Provide the (x, y) coordinate of the cell's center where the given text is located.  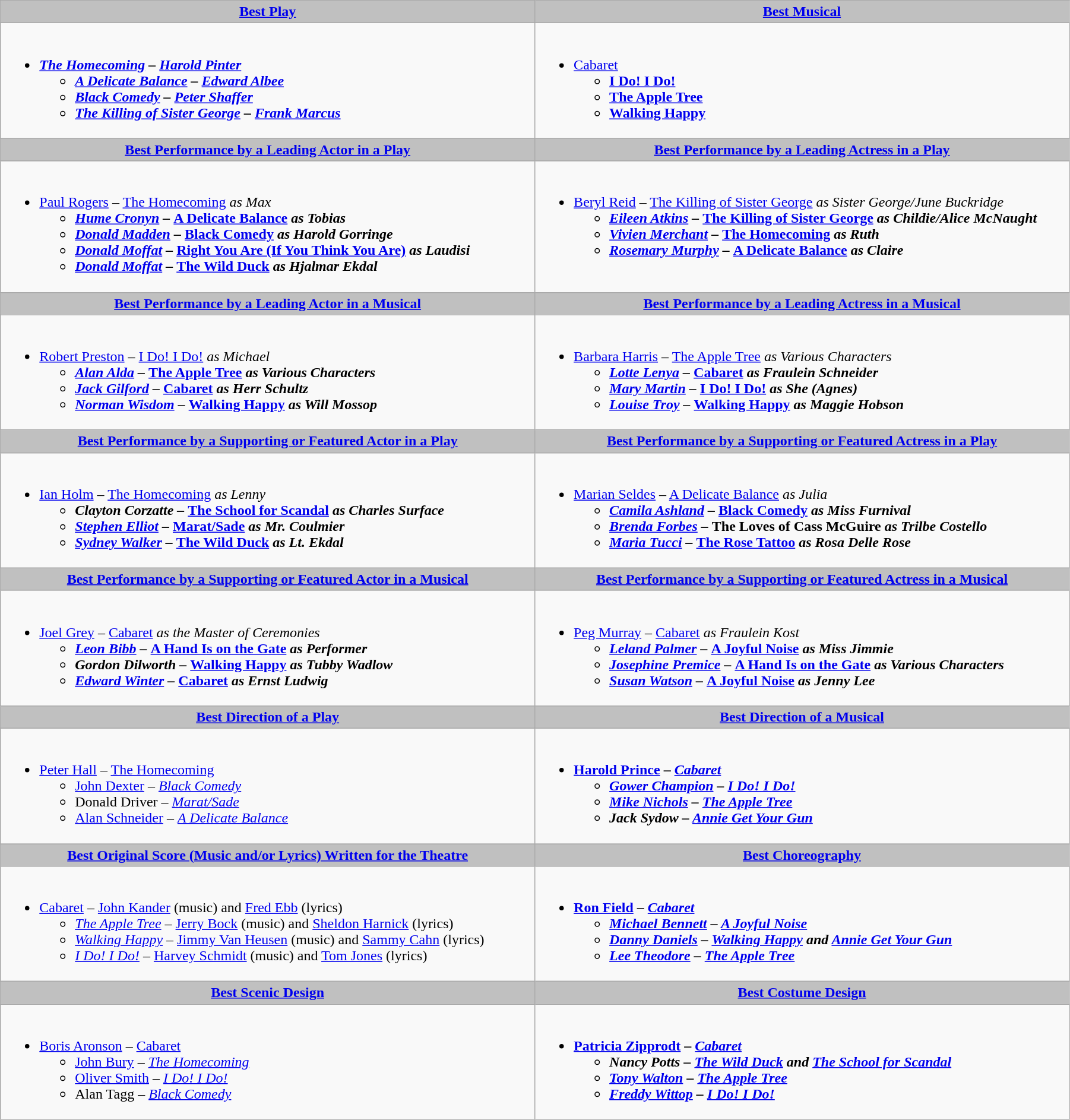
Best Performance by a Leading Actor in a Play (268, 150)
Best Costume Design (802, 993)
Best Original Score (Music and/or Lyrics) Written for the Theatre (268, 855)
Best Direction of a Play (268, 717)
Best Performance by a Supporting or Featured Actor in a Musical (268, 579)
Best Play (268, 12)
Peter Hall – The HomecomingJohn Dexter – Black ComedyDonald Driver – Marat/SadeAlan Schneider – A Delicate Balance (268, 786)
Best Performance by a Supporting or Featured Actor in a Play (268, 441)
Best Direction of a Musical (802, 717)
Best Performance by a Leading Actor in a Musical (268, 303)
Best Performance by a Supporting or Featured Actress in a Musical (802, 579)
Best Performance by a Supporting or Featured Actress in a Play (802, 441)
Best Musical (802, 12)
CabaretI Do! I Do!The Apple TreeWalking Happy (802, 81)
Best Scenic Design (268, 993)
Harold Prince – CabaretGower Champion – I Do! I Do!Mike Nichols – The Apple TreeJack Sydow – Annie Get Your Gun (802, 786)
Boris Aronson – CabaretJohn Bury – The HomecomingOliver Smith – I Do! I Do!Alan Tagg – Black Comedy (268, 1062)
Best Choreography (802, 855)
Best Performance by a Leading Actress in a Play (802, 150)
Best Performance by a Leading Actress in a Musical (802, 303)
The Homecoming – Harold PinterA Delicate Balance – Edward AlbeeBlack Comedy – Peter ShafferThe Killing of Sister George – Frank Marcus (268, 81)
Patricia Zipprodt – CabaretNancy Potts – The Wild Duck and The School for ScandalTony Walton – The Apple TreeFreddy Wittop – I Do! I Do! (802, 1062)
Ron Field – CabaretMichael Bennett – A Joyful NoiseDanny Daniels – Walking Happy and Annie Get Your GunLee Theodore – The Apple Tree (802, 924)
